Provide the (X, Y) coordinate of the cell's center where the given text is located.  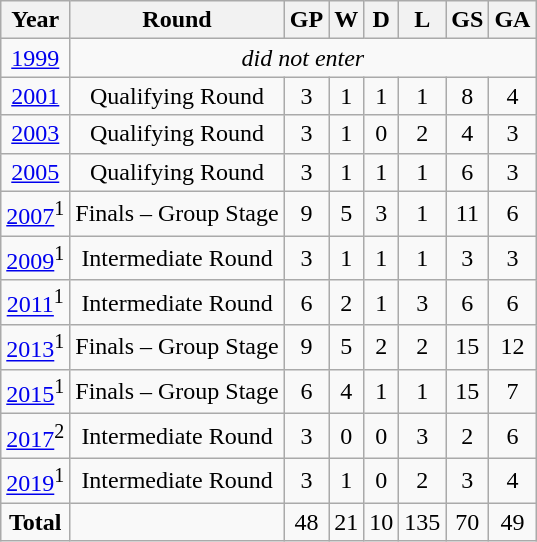
135 (422, 522)
1999 (36, 58)
12 (512, 348)
49 (512, 522)
Round (177, 20)
20071 (36, 214)
20151 (36, 392)
70 (468, 522)
2001 (36, 96)
21 (346, 522)
20091 (36, 258)
11 (468, 214)
2003 (36, 134)
Total (36, 522)
D (382, 20)
2005 (36, 172)
W (346, 20)
20111 (36, 302)
L (422, 20)
GP (306, 20)
20172 (36, 436)
8 (468, 96)
10 (382, 522)
GA (512, 20)
20131 (36, 348)
GS (468, 20)
7 (512, 392)
48 (306, 522)
Year (36, 20)
20191 (36, 480)
did not enter (303, 58)
